Find where the given text appears and provide that cell's center as [x, y] coordinate. 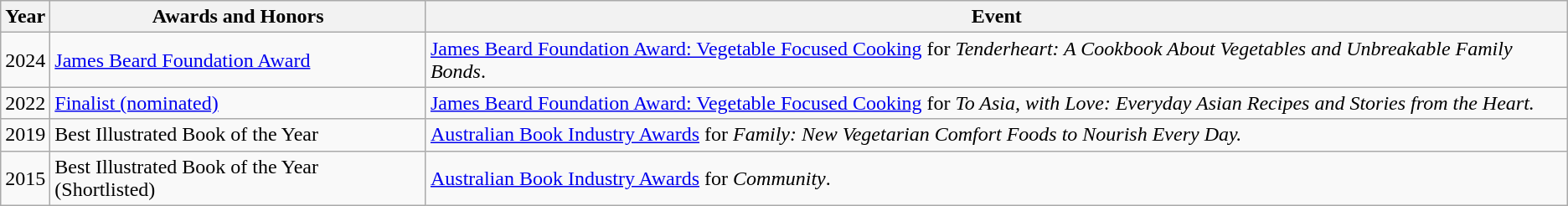
2019 [25, 135]
James Beard Foundation Award [238, 60]
Best Illustrated Book of the Year (Shortlisted) [238, 178]
Year [25, 17]
2022 [25, 103]
Australian Book Industry Awards for Community. [997, 178]
2024 [25, 60]
Australian Book Industry Awards for Family: New Vegetarian Comfort Foods to Nourish Every Day. [997, 135]
James Beard Foundation Award: Vegetable Focused Cooking for To Asia, with Love: Everyday Asian Recipes and Stories from the Heart. [997, 103]
Event [997, 17]
Finalist (nominated) [238, 103]
Best Illustrated Book of the Year [238, 135]
James Beard Foundation Award: Vegetable Focused Cooking for Tenderheart: A Cookbook About Vegetables and Unbreakable Family Bonds. [997, 60]
2015 [25, 178]
Awards and Honors [238, 17]
